Scan for the cell matching the given text and deliver its [X, Y] coordinate at center. 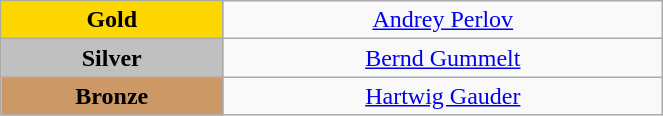
Gold [112, 20]
Bronze [112, 96]
Silver [112, 58]
Bernd Gummelt [443, 58]
Hartwig Gauder [443, 96]
Andrey Perlov [443, 20]
